Extract the [x, y] coordinate from the center of the cell holding the provided text.  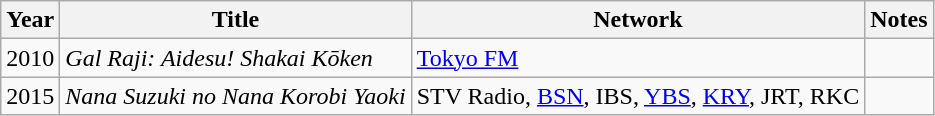
Title [236, 20]
Notes [899, 20]
2010 [30, 58]
Year [30, 20]
STV Radio, BSN, IBS, YBS, KRY, JRT, RKC [638, 96]
Nana Suzuki no Nana Korobi Yaoki [236, 96]
Network [638, 20]
Tokyo FM [638, 58]
2015 [30, 96]
Gal Raji: Aidesu! Shakai Kōken [236, 58]
